Output the [x, y] coordinate of the center of the cell containing the given text.  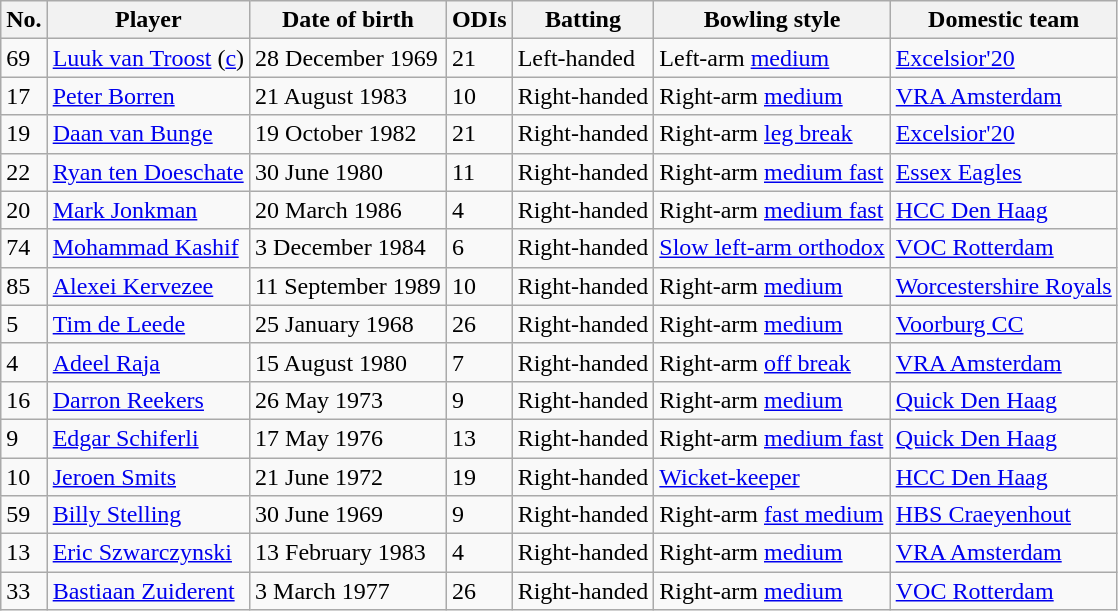
74 [24, 248]
28 December 1969 [348, 58]
Darron Reekers [148, 400]
17 [24, 96]
3 December 1984 [348, 248]
Eric Szwarczynski [148, 553]
Tim de Leede [148, 324]
Billy Stelling [148, 515]
Essex Eagles [1004, 172]
20 March 1986 [348, 210]
Player [148, 20]
Worcestershire Royals [1004, 286]
Slow left-arm orthodox [772, 248]
Left-handed [583, 58]
6 [479, 248]
11 September 1989 [348, 286]
Domestic team [1004, 20]
Bowling style [772, 20]
59 [24, 515]
Luuk van Troost (c) [148, 58]
Adeel Raja [148, 362]
19 October 1982 [348, 134]
HBS Craeyenhout [1004, 515]
11 [479, 172]
Right-arm leg break [772, 134]
Mohammad Kashif [148, 248]
Peter Borren [148, 96]
30 June 1969 [348, 515]
Batting [583, 20]
20 [24, 210]
Jeroen Smits [148, 477]
5 [24, 324]
Right-arm fast medium [772, 515]
22 [24, 172]
15 August 1980 [348, 362]
13 February 1983 [348, 553]
Mark Jonkman [148, 210]
Wicket-keeper [772, 477]
21 June 1972 [348, 477]
ODIs [479, 20]
Bastiaan Zuiderent [148, 591]
17 May 1976 [348, 438]
30 June 1980 [348, 172]
No. [24, 20]
16 [24, 400]
Ryan ten Doeschate [148, 172]
Left-arm medium [772, 58]
85 [24, 286]
69 [24, 58]
Voorburg CC [1004, 324]
33 [24, 591]
Daan van Bunge [148, 134]
Right-arm off break [772, 362]
7 [479, 362]
3 March 1977 [348, 591]
26 May 1973 [348, 400]
Alexei Kervezee [148, 286]
21 August 1983 [348, 96]
25 January 1968 [348, 324]
Edgar Schiferli [148, 438]
Date of birth [348, 20]
